From the cell containing the given text, extract its center point as (X, Y) coordinate. 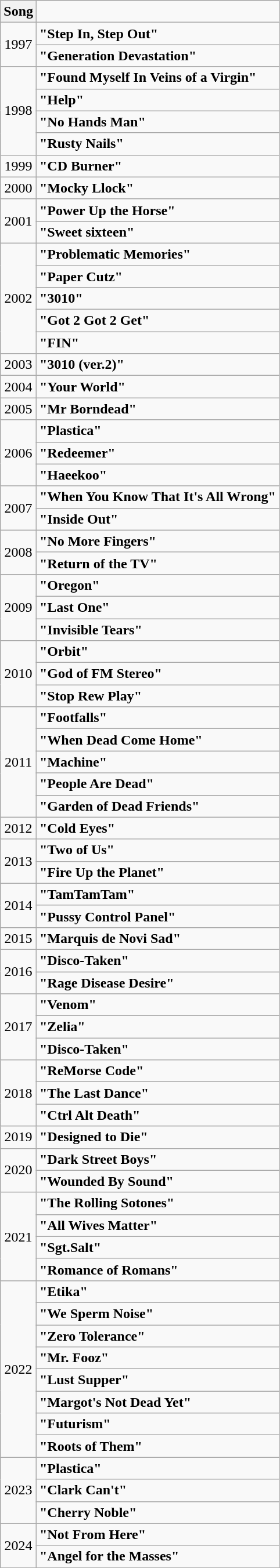
1999 (19, 166)
2017 (19, 1027)
"Sweet sixteen" (158, 232)
"Step In, Step Out" (158, 34)
2003 (19, 365)
2015 (19, 938)
"Angel for the Masses" (158, 1556)
"God of FM Stereo" (158, 674)
"Rusty Nails" (158, 144)
2021 (19, 1236)
2008 (19, 552)
2011 (19, 762)
"Cherry Noble" (158, 1512)
"Pussy Control Panel" (158, 916)
2004 (19, 387)
"People Are Dead" (158, 784)
"Venom" (158, 1005)
"Oregon" (158, 585)
"Margot's Not Dead Yet" (158, 1402)
"Designed to Die" (158, 1137)
2024 (19, 1545)
"Wounded By Sound" (158, 1181)
"Your World" (158, 387)
"Mocky Llock" (158, 188)
"Stop Rew Play" (158, 696)
2016 (19, 971)
"ReMorse Code" (158, 1071)
"Dark Street Boys" (158, 1159)
2023 (19, 1490)
"Paper Cutz" (158, 277)
1998 (19, 111)
"Fire Up the Planet" (158, 872)
"Etika" (158, 1291)
"Clark Can't" (158, 1490)
2020 (19, 1170)
"Futurism" (158, 1424)
"Mr. Fooz" (158, 1358)
"Got 2 Got 2 Get" (158, 321)
"Return of the TV" (158, 563)
2002 (19, 298)
2010 (19, 674)
"Footfalls" (158, 718)
Song (19, 12)
"TamTamTam" (158, 894)
"3010" (158, 299)
"Mr Borndead" (158, 409)
"Cold Eyes" (158, 828)
2013 (19, 861)
"Orbit" (158, 652)
"Garden of Dead Friends" (158, 806)
"Redeemer" (158, 453)
"Help" (158, 100)
1997 (19, 45)
"Romance of Romans" (158, 1269)
"Machine" (158, 762)
"FIN" (158, 343)
"CD Burner" (158, 166)
"The Rolling Sotones" (158, 1203)
2000 (19, 188)
"Marquis de Novi Sad" (158, 938)
"3010 (ver.2)" (158, 365)
"Ctrl Alt Death" (158, 1115)
"Roots of Them" (158, 1446)
"Found Myself In Veins of a Virgin" (158, 78)
2012 (19, 828)
"Invisible Tears" (158, 629)
"Zelia" (158, 1027)
"No Hands Man" (158, 122)
"When You Know That It's All Wrong" (158, 497)
"Zero Tolerance" (158, 1335)
"Lust Supper" (158, 1380)
2019 (19, 1137)
"All Wives Matter" (158, 1225)
"Problematic Memories" (158, 254)
"We Sperm Noise" (158, 1313)
"Power Up the Horse" (158, 210)
"Sgt.Salt" (158, 1247)
"Not From Here" (158, 1534)
"Haeekoo" (158, 475)
"No More Fingers" (158, 541)
"Rage Disease Desire" (158, 983)
2006 (19, 453)
2022 (19, 1369)
"Generation Devastation" (158, 56)
2009 (19, 607)
2018 (19, 1093)
2005 (19, 409)
"When Dead Come Home" (158, 740)
"Two of Us" (158, 850)
"Last One" (158, 607)
"The Last Dance" (158, 1093)
"Inside Out" (158, 519)
2014 (19, 905)
2007 (19, 508)
2001 (19, 221)
